From the cell containing the given text, extract its center point as [X, Y] coordinate. 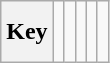
Key [27, 32]
